Determine the [x, y] coordinate at the center of the cell enclosing the given text.  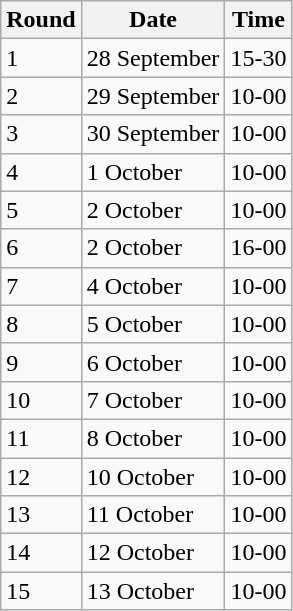
8 October [153, 438]
16-00 [258, 248]
29 September [153, 96]
9 [41, 362]
2 [41, 96]
7 [41, 286]
3 [41, 134]
12 [41, 477]
Round [41, 20]
8 [41, 324]
6 [41, 248]
7 October [153, 400]
1 [41, 58]
6 October [153, 362]
Time [258, 20]
13 October [153, 591]
12 October [153, 553]
Date [153, 20]
14 [41, 553]
5 [41, 210]
4 [41, 172]
10 October [153, 477]
11 [41, 438]
15-30 [258, 58]
13 [41, 515]
15 [41, 591]
28 September [153, 58]
30 September [153, 134]
10 [41, 400]
1 October [153, 172]
11 October [153, 515]
4 October [153, 286]
5 October [153, 324]
